Detect which cell encompasses the target text, then output its (X, Y) center coordinate. 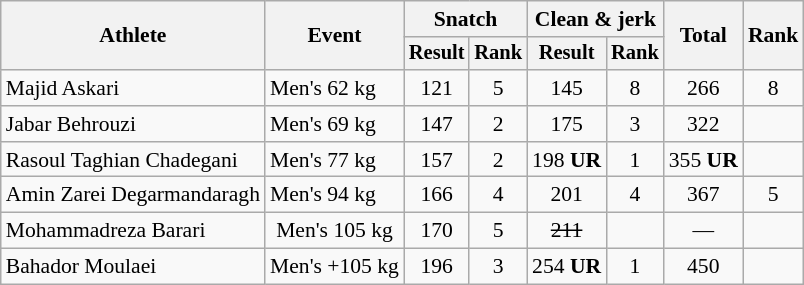
121 (437, 88)
Athlete (133, 36)
Men's +105 kg (334, 267)
— (704, 231)
Men's 94 kg (334, 195)
254 UR (566, 267)
175 (566, 124)
Total (704, 36)
266 (704, 88)
201 (566, 195)
367 (704, 195)
Men's 69 kg (334, 124)
450 (704, 267)
166 (437, 195)
147 (437, 124)
Men's 77 kg (334, 160)
211 (566, 231)
Men's 105 kg (334, 231)
Clean & jerk (596, 19)
145 (566, 88)
355 UR (704, 160)
Men's 62 kg (334, 88)
Mohammadreza Barari (133, 231)
170 (437, 231)
Majid Askari (133, 88)
322 (704, 124)
Jabar Behrouzi (133, 124)
Snatch (466, 19)
196 (437, 267)
157 (437, 160)
Amin Zarei Degarmandaragh (133, 195)
198 UR (566, 160)
Rasoul Taghian Chadegani (133, 160)
Event (334, 36)
Bahador Moulaei (133, 267)
